Extract the [X, Y] coordinate from the center of the cell holding the provided text.  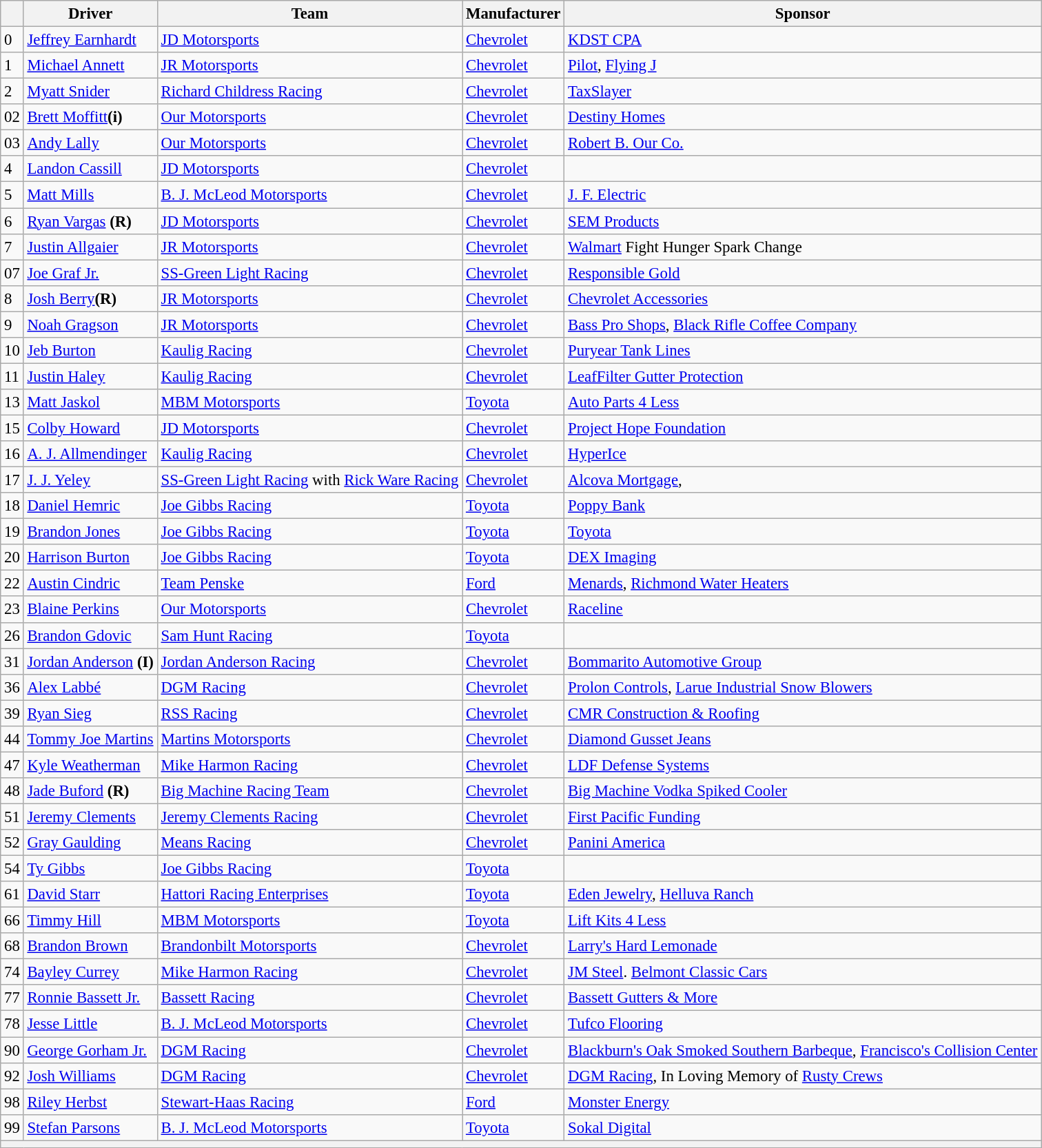
Matt Mills [90, 195]
TaxSlayer [803, 92]
Ryan Sieg [90, 713]
Brandon Jones [90, 532]
Menards, Richmond Water Heaters [803, 584]
Team Penske [309, 584]
Destiny Homes [803, 117]
LDF Defense Systems [803, 765]
CMR Construction & Roofing [803, 713]
Jordan Anderson Racing [309, 662]
Bassett Gutters & More [803, 998]
Colby Howard [90, 428]
90 [12, 1050]
SS-Green Light Racing with Rick Ware Racing [309, 480]
11 [12, 376]
Jeffrey Earnhardt [90, 40]
Landon Cassill [90, 169]
Means Racing [309, 843]
Richard Childress Racing [309, 92]
Jeb Burton [90, 351]
George Gorham Jr. [90, 1050]
Sam Hunt Racing [309, 635]
Stefan Parsons [90, 1127]
Larry's Hard Lemonade [803, 946]
Timmy Hill [90, 921]
39 [12, 713]
77 [12, 998]
61 [12, 894]
SS-Green Light Racing [309, 273]
Martins Motorsports [309, 739]
Jordan Anderson (I) [90, 662]
Michael Annett [90, 65]
Raceline [803, 610]
15 [12, 428]
DGM Racing, In Loving Memory of Rusty Crews [803, 1076]
Bassett Racing [309, 998]
Prolon Controls, Larue Industrial Snow Blowers [803, 687]
Jesse Little [90, 1024]
2 [12, 92]
Chevrolet Accessories [803, 298]
6 [12, 221]
Brett Moffitt(i) [90, 117]
Eden Jewelry, Helluva Ranch [803, 894]
SEM Products [803, 221]
J. J. Yeley [90, 480]
Justin Allgaier [90, 247]
Kyle Weatherman [90, 765]
JM Steel. Belmont Classic Cars [803, 972]
Justin Haley [90, 376]
Poppy Bank [803, 506]
16 [12, 454]
Bommarito Automotive Group [803, 662]
Diamond Gusset Jeans [803, 739]
51 [12, 817]
KDST CPA [803, 40]
LeafFilter Gutter Protection [803, 376]
Driver [90, 14]
Sponsor [803, 14]
31 [12, 662]
David Starr [90, 894]
Tommy Joe Martins [90, 739]
Sokal Digital [803, 1127]
Riley Herbst [90, 1102]
18 [12, 506]
8 [12, 298]
Brandon Gdovic [90, 635]
66 [12, 921]
4 [12, 169]
Lift Kits 4 Less [803, 921]
Blaine Perkins [90, 610]
47 [12, 765]
Blackburn's Oak Smoked Southern Barbeque, Francisco's Collision Center [803, 1050]
22 [12, 584]
Big Machine Vodka Spiked Cooler [803, 791]
36 [12, 687]
0 [12, 40]
DEX Imaging [803, 557]
54 [12, 869]
9 [12, 325]
5 [12, 195]
Puryear Tank Lines [803, 351]
Ty Gibbs [90, 869]
78 [12, 1024]
13 [12, 402]
Robert B. Our Co. [803, 143]
1 [12, 65]
Stewart-Haas Racing [309, 1102]
Ryan Vargas (R) [90, 221]
Jeremy Clements Racing [309, 817]
07 [12, 273]
Alex Labbé [90, 687]
Hattori Racing Enterprises [309, 894]
Gray Gaulding [90, 843]
Big Machine Racing Team [309, 791]
26 [12, 635]
92 [12, 1076]
Alcova Mortgage, [803, 480]
Responsible Gold [803, 273]
10 [12, 351]
98 [12, 1102]
Jeremy Clements [90, 817]
J. F. Electric [803, 195]
Walmart Fight Hunger Spark Change [803, 247]
A. J. Allmendinger [90, 454]
Harrison Burton [90, 557]
Brandon Brown [90, 946]
20 [12, 557]
Josh Williams [90, 1076]
Monster Energy [803, 1102]
Project Hope Foundation [803, 428]
52 [12, 843]
68 [12, 946]
Noah Gragson [90, 325]
03 [12, 143]
Pilot, Flying J [803, 65]
7 [12, 247]
Team [309, 14]
Myatt Snider [90, 92]
02 [12, 117]
Ronnie Bassett Jr. [90, 998]
Matt Jaskol [90, 402]
First Pacific Funding [803, 817]
Tufco Flooring [803, 1024]
Auto Parts 4 Less [803, 402]
Manufacturer [513, 14]
Joe Graf Jr. [90, 273]
Andy Lally [90, 143]
Panini America [803, 843]
74 [12, 972]
Josh Berry(R) [90, 298]
23 [12, 610]
99 [12, 1127]
Austin Cindric [90, 584]
Brandonbilt Motorsports [309, 946]
48 [12, 791]
Bass Pro Shops, Black Rifle Coffee Company [803, 325]
HyperIce [803, 454]
17 [12, 480]
44 [12, 739]
Daniel Hemric [90, 506]
RSS Racing [309, 713]
19 [12, 532]
Jade Buford (R) [90, 791]
Bayley Currey [90, 972]
